Output the [X, Y] coordinate of the center of the cell containing the given text.  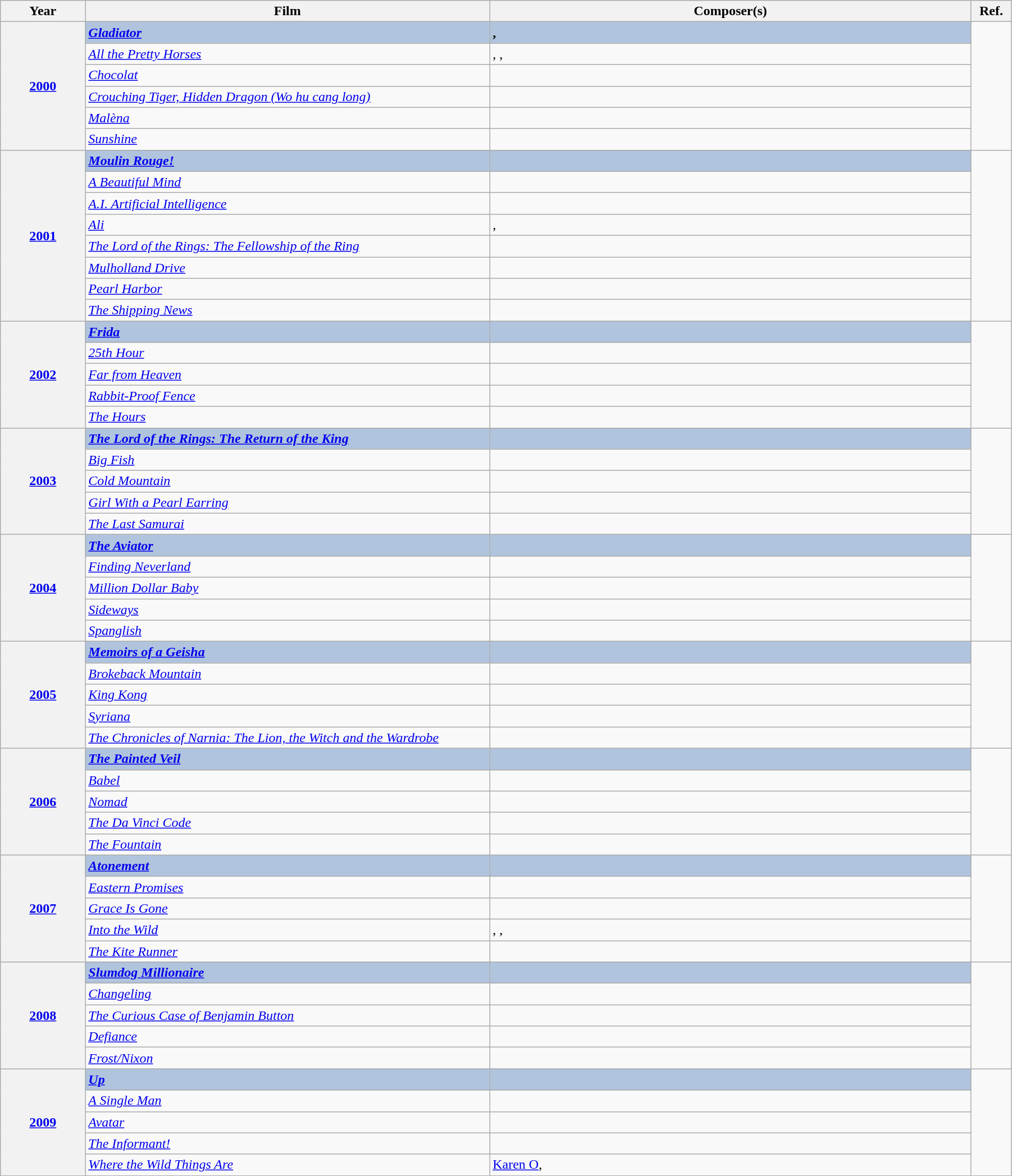
The Hours [288, 417]
Karen O, [731, 1165]
Babel [288, 780]
The Chronicles of Narnia: The Lion, the Witch and the Wardrobe [288, 738]
Ref. [991, 11]
Malèna [288, 118]
2004 [43, 588]
The Shipping News [288, 310]
Changeling [288, 994]
Spanglish [288, 631]
The Informant! [288, 1143]
Into the Wild [288, 930]
A.I. Artificial Intelligence [288, 203]
The Fountain [288, 844]
2002 [43, 374]
The Lord of the Rings: The Fellowship of the Ring [288, 246]
2007 [43, 908]
King Kong [288, 695]
A Single Man [288, 1101]
Frost/Nixon [288, 1058]
2000 [43, 86]
2005 [43, 695]
Up [288, 1079]
Year [43, 11]
Syriana [288, 716]
2008 [43, 1015]
Finding Neverland [288, 566]
The Aviator [288, 545]
Atonement [288, 866]
The Lord of the Rings: The Return of the King [288, 438]
Rabbit-Proof Fence [288, 396]
Memoirs of a Geisha [288, 652]
All the Pretty Horses [288, 54]
Far from Heaven [288, 374]
Girl With a Pearl Earring [288, 502]
The Kite Runner [288, 951]
Crouching Tiger, Hidden Dragon (Wo hu cang long) [288, 97]
Sideways [288, 609]
Cold Mountain [288, 481]
Eastern Promises [288, 887]
2001 [43, 235]
A Beautiful Mind [288, 182]
The Painted Veil [288, 759]
Composer(s) [731, 11]
Moulin Rouge! [288, 161]
Sunshine [288, 139]
Chocolat [288, 75]
Ali [288, 225]
The Da Vinci Code [288, 823]
Where the Wild Things Are [288, 1165]
Brokeback Mountain [288, 674]
Slumdog Millionaire [288, 973]
Film [288, 11]
Nomad [288, 802]
Avatar [288, 1122]
25th Hour [288, 353]
Mulholland Drive [288, 268]
Frida [288, 332]
2003 [43, 481]
Grace Is Gone [288, 908]
Million Dollar Baby [288, 588]
The Last Samurai [288, 524]
Gladiator [288, 33]
Big Fish [288, 460]
2009 [43, 1122]
Defiance [288, 1037]
The Curious Case of Benjamin Button [288, 1015]
Pearl Harbor [288, 289]
2006 [43, 802]
